Return the (X, Y) coordinate for the center point of the cell that contains the specified text.  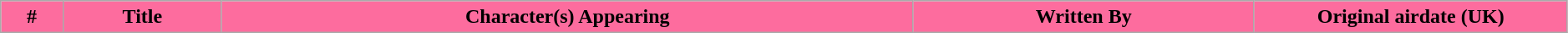
Title (142, 17)
Character(s) Appearing (567, 17)
Written By (1083, 17)
Original airdate (UK) (1410, 17)
# (32, 17)
